From the cell containing the given text, extract its center point as (x, y) coordinate. 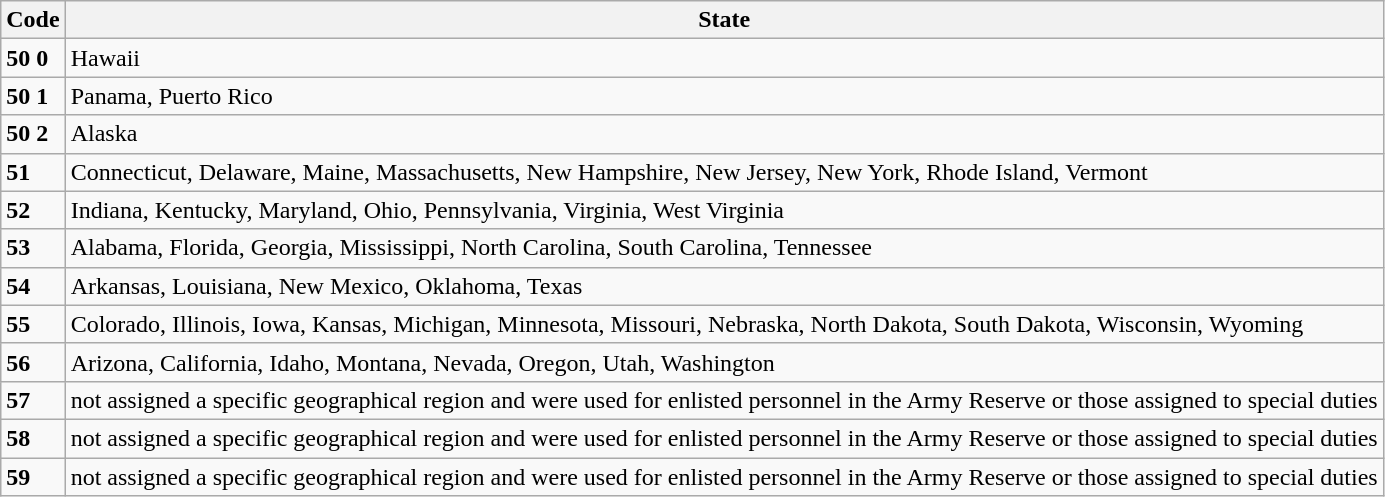
Code (33, 20)
51 (33, 172)
57 (33, 400)
Colorado, Illinois, Iowa, Kansas, Michigan, Minnesota, Missouri, Nebraska, North Dakota, South Dakota, Wisconsin, Wyoming (724, 324)
Alaska (724, 134)
53 (33, 248)
Hawaii (724, 58)
Indiana, Kentucky, Maryland, Ohio, Pennsylvania, Virginia, West Virginia (724, 210)
56 (33, 362)
54 (33, 286)
Panama, Puerto Rico (724, 96)
52 (33, 210)
50 1 (33, 96)
State (724, 20)
50 0 (33, 58)
50 2 (33, 134)
Arkansas, Louisiana, New Mexico, Oklahoma, Texas (724, 286)
Alabama, Florida, Georgia, Mississippi, North Carolina, South Carolina, Tennessee (724, 248)
55 (33, 324)
59 (33, 477)
Arizona, California, Idaho, Montana, Nevada, Oregon, Utah, Washington (724, 362)
Connecticut, Delaware, Maine, Massachusetts, New Hampshire, New Jersey, New York, Rhode Island, Vermont (724, 172)
58 (33, 438)
